Detect which cell encompasses the target text, then output its (X, Y) center coordinate. 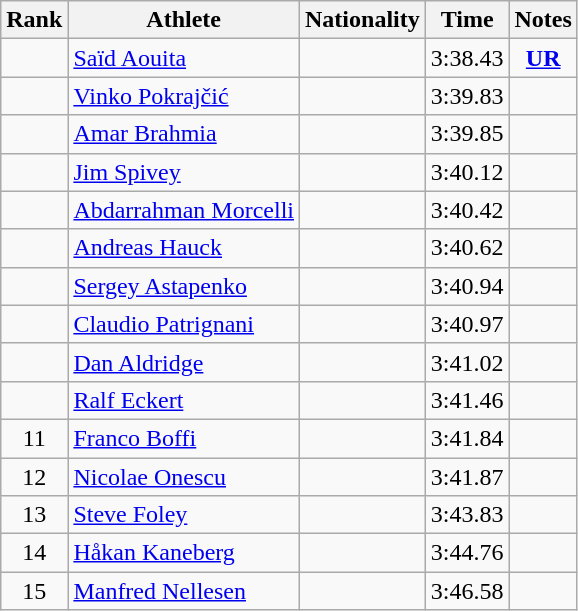
Abdarrahman Morcelli (184, 210)
3:41.46 (467, 400)
3:38.43 (467, 58)
3:40.97 (467, 324)
3:40.42 (467, 210)
3:41.84 (467, 438)
UR (543, 58)
Sergey Astapenko (184, 286)
3:39.83 (467, 96)
Håkan Kaneberg (184, 553)
12 (34, 477)
3:41.87 (467, 477)
Ralf Eckert (184, 400)
3:39.85 (467, 134)
Rank (34, 20)
Notes (543, 20)
Dan Aldridge (184, 362)
Time (467, 20)
Franco Boffi (184, 438)
3:43.83 (467, 515)
3:41.02 (467, 362)
3:40.12 (467, 172)
Jim Spivey (184, 172)
15 (34, 591)
Saïd Aouita (184, 58)
3:40.94 (467, 286)
Nationality (363, 20)
Manfred Nellesen (184, 591)
Athlete (184, 20)
14 (34, 553)
11 (34, 438)
Amar Brahmia (184, 134)
Claudio Patrignani (184, 324)
3:40.62 (467, 248)
Steve Foley (184, 515)
3:44.76 (467, 553)
Vinko Pokrajčić (184, 96)
Nicolae Onescu (184, 477)
3:46.58 (467, 591)
13 (34, 515)
Andreas Hauck (184, 248)
